Capture the cell that displays the provided text and extract its (X, Y) central coordinate. 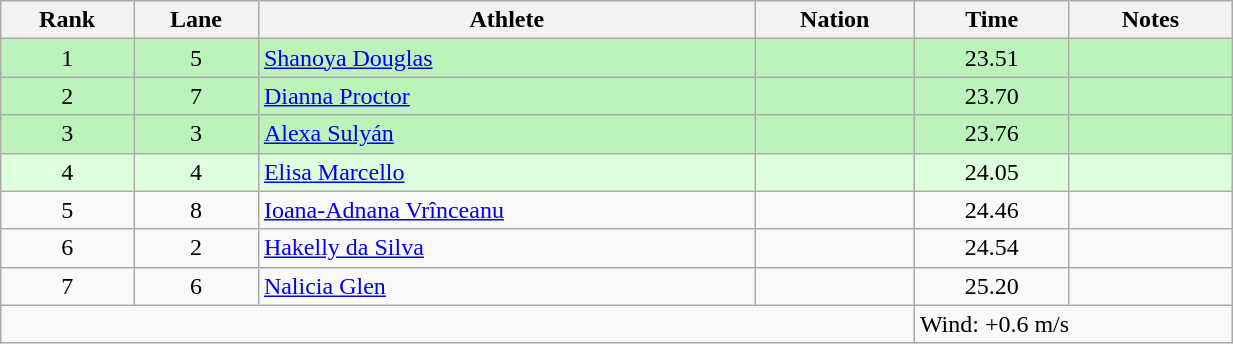
Ioana-Adnana Vrînceanu (506, 210)
Shanoya Douglas (506, 58)
Wind: +0.6 m/s (1072, 324)
Alexa Sulyán (506, 134)
Nalicia Glen (506, 286)
Athlete (506, 20)
Dianna Proctor (506, 96)
Hakelly da Silva (506, 248)
8 (196, 210)
24.54 (992, 248)
Rank (68, 20)
24.46 (992, 210)
25.20 (992, 286)
23.70 (992, 96)
Notes (1150, 20)
1 (68, 58)
23.51 (992, 58)
Nation (834, 20)
24.05 (992, 172)
Lane (196, 20)
Time (992, 20)
Elisa Marcello (506, 172)
23.76 (992, 134)
